Find where the given text appears and provide that cell's center as (X, Y) coordinate. 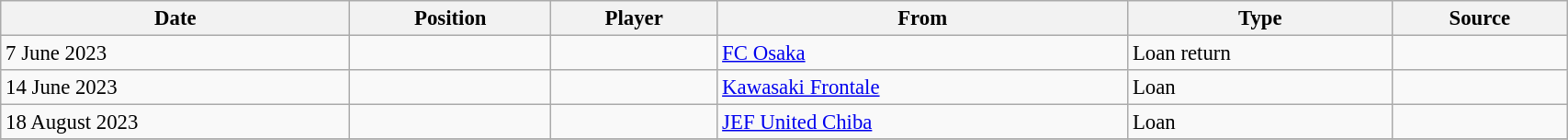
18 August 2023 (175, 122)
FC Osaka (922, 53)
Date (175, 18)
Type (1260, 18)
Kawasaki Frontale (922, 87)
From (922, 18)
Player (634, 18)
7 June 2023 (175, 53)
Loan return (1260, 53)
Position (450, 18)
14 June 2023 (175, 87)
Source (1480, 18)
JEF United Chiba (922, 122)
